For the text-containing cell, return its midpoint in (X, Y) coordinate format. 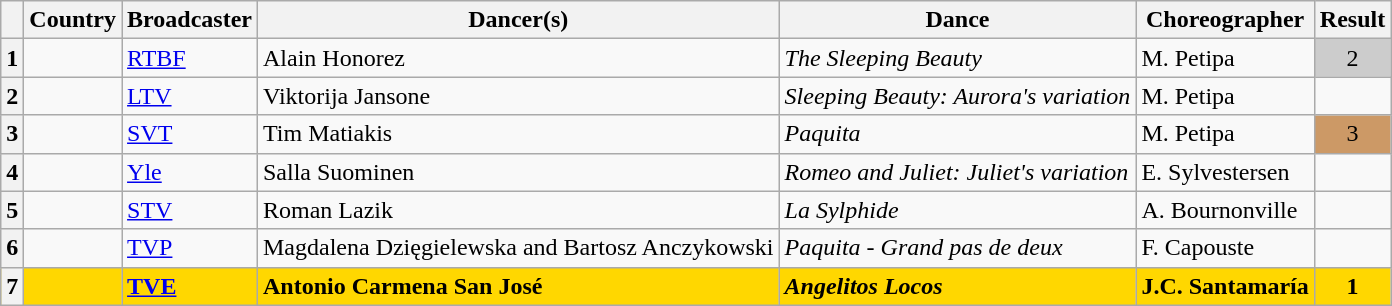
Angelitos Locos (958, 286)
TVP (190, 248)
La Sylphide (958, 210)
Yle (190, 172)
Tim Matiakis (518, 134)
4 (12, 172)
The Sleeping Beauty (958, 58)
E. Sylvestersen (1225, 172)
Dance (958, 20)
5 (12, 210)
SVT (190, 134)
7 (12, 286)
TVE (190, 286)
Sleeping Beauty: Aurora's variation (958, 96)
Antonio Carmena San José (518, 286)
Result (1352, 20)
Roman Lazik (518, 210)
F. Capouste (1225, 248)
RTBF (190, 58)
A. Bournonville (1225, 210)
Viktorija Jansone (518, 96)
Alain Honorez (518, 58)
LTV (190, 96)
Magdalena Dzięgielewska and Bartosz Anczykowski (518, 248)
Paquita - Grand pas de deux (958, 248)
Choreographer (1225, 20)
6 (12, 248)
Broadcaster (190, 20)
J.C. Santamaría (1225, 286)
Salla Suominen (518, 172)
STV (190, 210)
Paquita (958, 134)
Dancer(s) (518, 20)
Country (73, 20)
Romeo and Juliet: Juliet's variation (958, 172)
